From the cell containing the given text, extract its center point as (X, Y) coordinate. 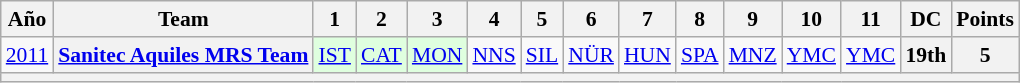
Points (985, 19)
10 (812, 19)
19th (926, 55)
1 (334, 19)
Team (183, 19)
SPA (700, 55)
CAT (382, 55)
MNZ (753, 55)
11 (870, 19)
2 (382, 19)
SIL (542, 55)
9 (753, 19)
MON (438, 55)
NÜR (591, 55)
3 (438, 19)
6 (591, 19)
IST (334, 55)
Año (27, 19)
4 (494, 19)
8 (700, 19)
NNS (494, 55)
DC (926, 19)
Sanitec Aquiles MRS Team (183, 55)
7 (648, 19)
2011 (27, 55)
HUN (648, 55)
